Capture the cell that displays the provided text and extract its (X, Y) central coordinate. 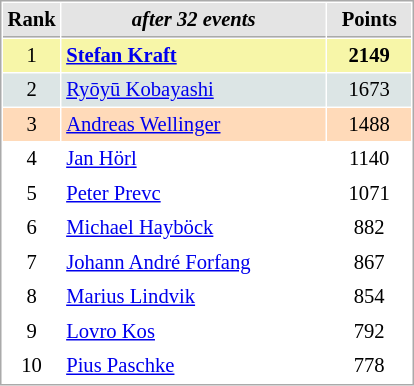
Lovro Kos (194, 332)
Marius Lindvik (194, 296)
2 (32, 90)
Pius Paschke (194, 366)
1140 (369, 158)
Ryōyū Kobayashi (194, 90)
5 (32, 194)
4 (32, 158)
Johann André Forfang (194, 262)
792 (369, 332)
1488 (369, 124)
Michael Hayböck (194, 228)
Jan Hörl (194, 158)
Stefan Kraft (194, 56)
10 (32, 366)
9 (32, 332)
854 (369, 296)
882 (369, 228)
after 32 events (194, 20)
1 (32, 56)
Rank (32, 20)
2149 (369, 56)
867 (369, 262)
7 (32, 262)
Points (369, 20)
778 (369, 366)
8 (32, 296)
1673 (369, 90)
Andreas Wellinger (194, 124)
Peter Prevc (194, 194)
6 (32, 228)
1071 (369, 194)
3 (32, 124)
